Capture the cell that displays the provided text and extract its (X, Y) central coordinate. 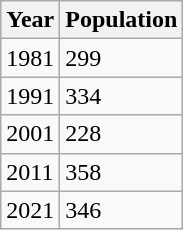
358 (122, 172)
346 (122, 210)
Year (30, 20)
1991 (30, 96)
2021 (30, 210)
2001 (30, 134)
Population (122, 20)
1981 (30, 58)
334 (122, 96)
2011 (30, 172)
299 (122, 58)
228 (122, 134)
